Return (X, Y) of the center of cell containing provided text 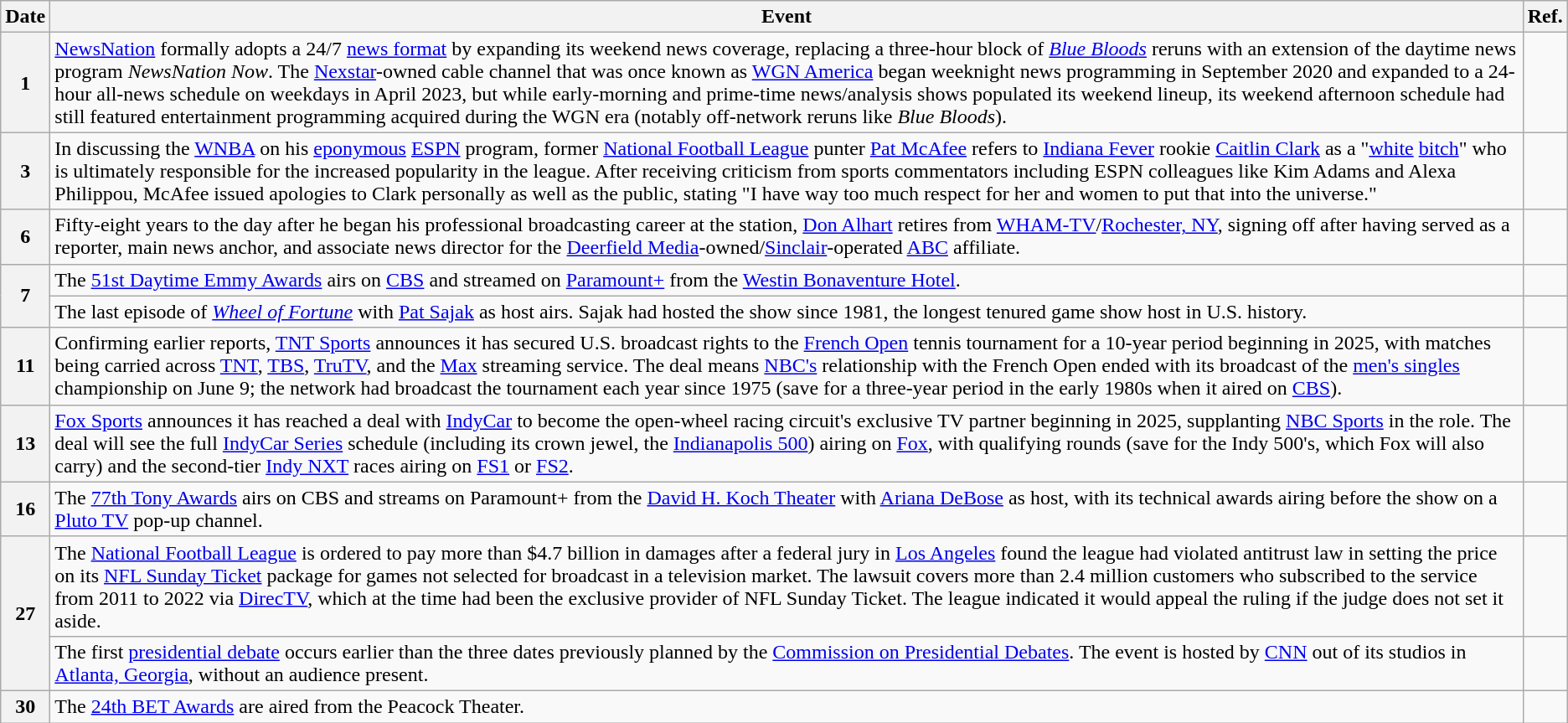
Date (25, 17)
The 51st Daytime Emmy Awards airs on CBS and streamed on Paramount+ from the Westin Bonaventure Hotel. (787, 280)
1 (25, 82)
27 (25, 613)
Ref. (1545, 17)
11 (25, 366)
The 24th BET Awards are aired from the Peacock Theater. (787, 706)
7 (25, 296)
6 (25, 236)
16 (25, 509)
3 (25, 171)
Event (787, 17)
13 (25, 443)
30 (25, 706)
